Find where the given text appears and provide that cell's center as (X, Y) coordinate. 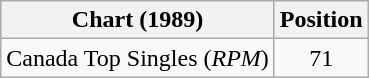
Position (321, 20)
Canada Top Singles (RPM) (138, 58)
Chart (1989) (138, 20)
71 (321, 58)
